Determine the [X, Y] coordinate at the center of the cell enclosing the given text.  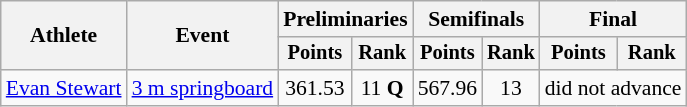
did not advance [614, 88]
567.96 [448, 88]
Final [614, 19]
11 Q [382, 88]
Event [203, 36]
Semifinals [476, 19]
13 [511, 88]
Preliminaries [345, 19]
Evan Stewart [64, 88]
3 m springboard [203, 88]
Athlete [64, 36]
361.53 [315, 88]
